Identify which cell holds the provided text, then report its (x, y) central coordinate. 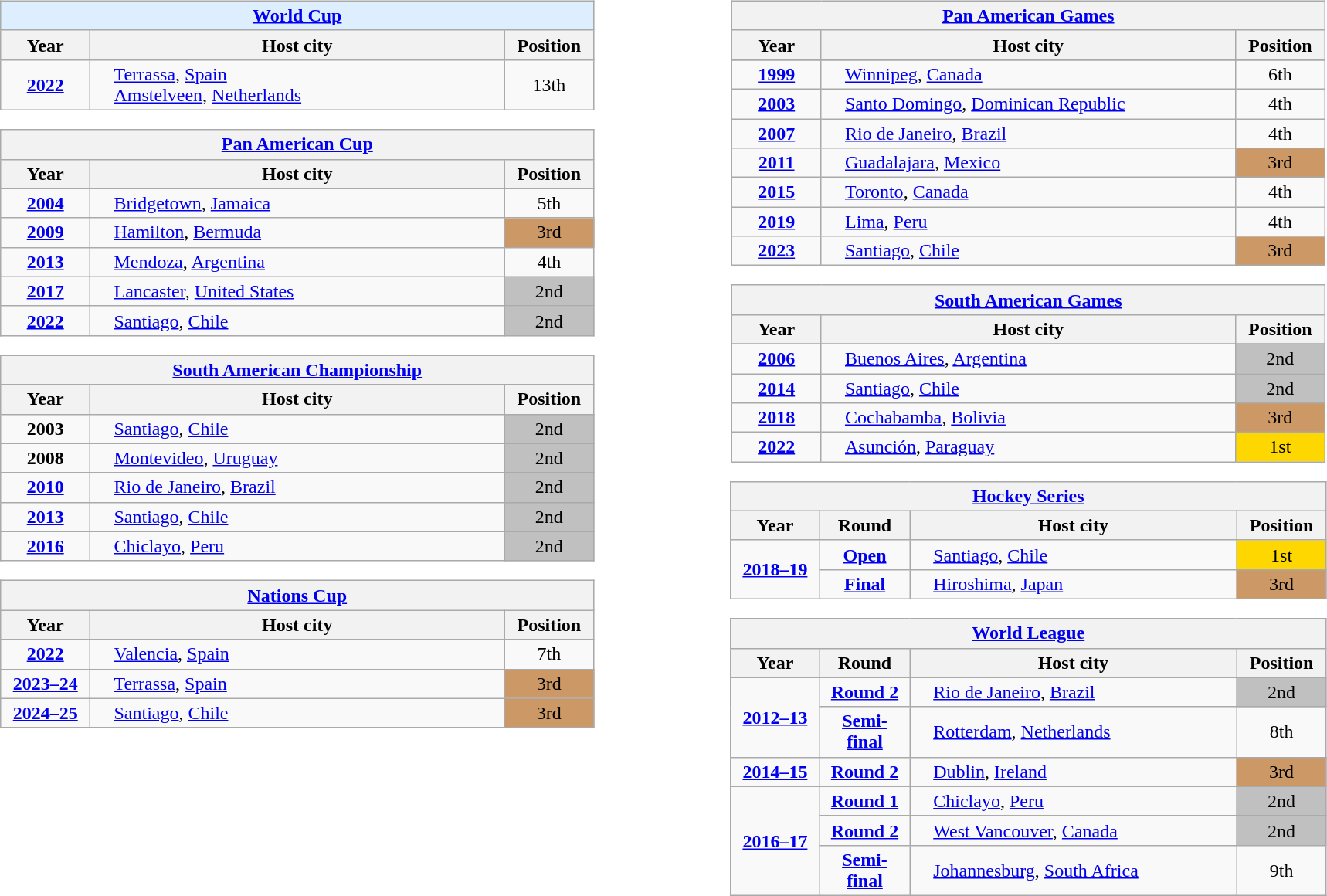
2017 (46, 291)
2009 (46, 232)
2007 (776, 134)
Santo Domingo, Dominican Republic (1028, 104)
Asunción, Paraguay (1028, 447)
2012–13 (775, 717)
South American Championship (297, 370)
2014–15 (775, 772)
Open (864, 555)
Montevideo, Uruguay (297, 458)
Johannesburg, South Africa (1074, 870)
West Vancouver, Canada (1074, 830)
Guadalajara, Mexico (1028, 163)
13th (549, 85)
2010 (46, 487)
2019 (776, 222)
2018–19 (775, 569)
Dublin, Ireland (1074, 772)
Hamilton, Bermuda (297, 232)
Bridgetown, Jamaica (297, 203)
9th (1281, 870)
Toronto, Canada (1028, 192)
Hockey Series (1028, 496)
2023 (776, 251)
8th (1281, 732)
Pan American Cup (297, 144)
World Cup (297, 15)
5th (549, 203)
Terrassa, Spain Amstelveen, Netherlands (297, 85)
2006 (776, 358)
Lima, Peru (1028, 222)
2018 (776, 418)
Buenos Aires, Argentina (1028, 358)
Terrassa, Spain (297, 684)
2016 (46, 546)
2016–17 (775, 840)
Cochabamba, Bolivia (1028, 418)
Lancaster, United States (297, 291)
Pan American Games (1028, 15)
1999 (776, 74)
2004 (46, 203)
South American Games (1028, 300)
2024–25 (46, 713)
Final (864, 584)
Hiroshima, Japan (1074, 584)
2015 (776, 192)
2008 (46, 458)
Winnipeg, Canada (1028, 74)
7th (549, 654)
Rotterdam, Netherlands (1074, 732)
World League (1028, 633)
Nations Cup (297, 596)
2023–24 (46, 684)
2014 (776, 389)
Valencia, Spain (297, 654)
Round 1 (864, 801)
2011 (776, 163)
6th (1280, 74)
Mendoza, Argentina (297, 262)
